Output the [X, Y] coordinate of the center of the cell containing the given text.  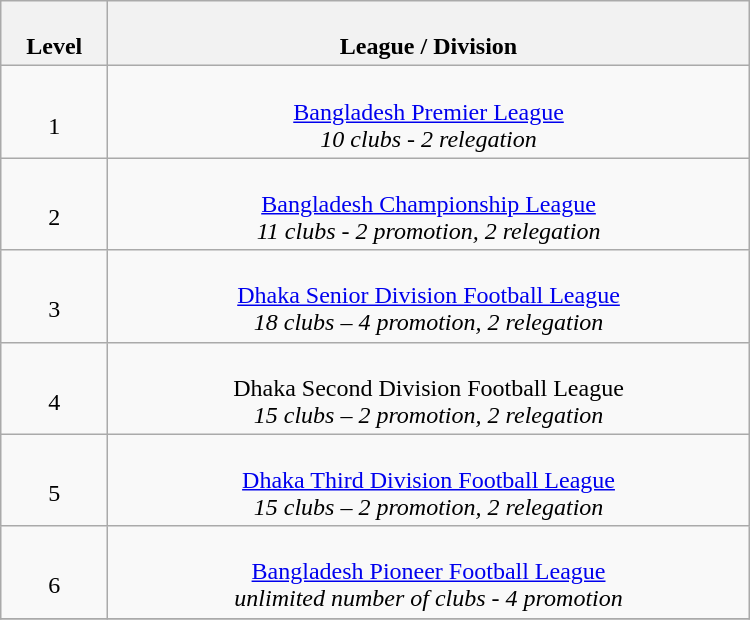
Bangladesh Championship League 11 clubs - 2 promotion, 2 relegation [428, 204]
2 [54, 204]
3 [54, 296]
Bangladesh Pioneer Football League unlimited number of clubs - 4 promotion [428, 572]
Dhaka Second Division Football League 15 clubs – 2 promotion, 2 relegation [428, 388]
League / Division [428, 34]
Dhaka Senior Division Football League 18 clubs – 4 promotion, 2 relegation [428, 296]
5 [54, 480]
1 [54, 112]
6 [54, 572]
Level [54, 34]
Dhaka Third Division Football League 15 clubs – 2 promotion, 2 relegation [428, 480]
Bangladesh Premier League 10 clubs - 2 relegation [428, 112]
4 [54, 388]
